From the cell containing the given text, extract its center point as (X, Y) coordinate. 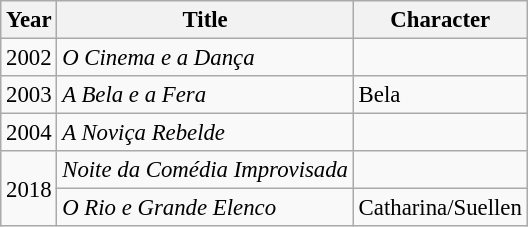
Catharina/Suellen (440, 208)
2018 (29, 188)
O Cinema e a Dança (205, 58)
Noite da Comédia Improvisada (205, 170)
Character (440, 20)
2003 (29, 95)
Bela (440, 95)
2002 (29, 58)
2004 (29, 133)
A Bela e a Fera (205, 95)
A Noviça Rebelde (205, 133)
Title (205, 20)
O Rio e Grande Elenco (205, 208)
Year (29, 20)
